Determine the (x, y) coordinate at the center of the cell enclosing the given text.  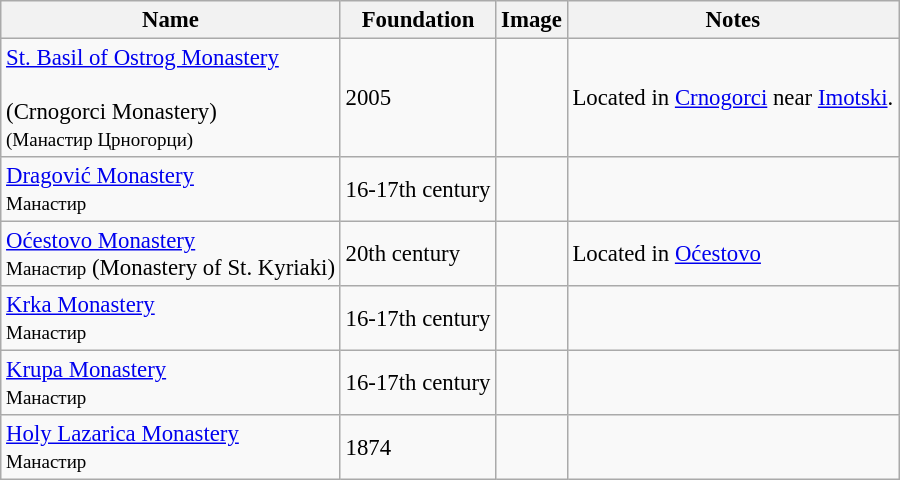
Krka MonasteryМанастир (171, 318)
Image (532, 20)
St. Basil of Ostrog Monastery(Crnogorci Monastery)(Манастир Црногорци) (171, 98)
Notes (732, 20)
2005 (418, 98)
20th century (418, 254)
Located in Oćestovo (732, 254)
Dragović MonasteryМанастир (171, 190)
Located in Crnogorci near Imotski. (732, 98)
Oćestovo Monastery Манастир (Monastery of St. Kyriaki) (171, 254)
Krupa MonasteryМанастир (171, 384)
Name (171, 20)
Foundation (418, 20)
